Output the [X, Y] coordinate of the center of the cell containing the given text.  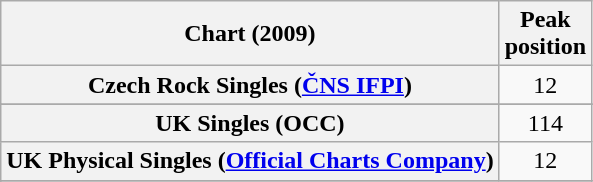
UK Singles (OCC) [250, 123]
UK Physical Singles (Official Charts Company) [250, 161]
114 [545, 123]
Peakposition [545, 34]
Chart (2009) [250, 34]
Czech Rock Singles (ČNS IFPI) [250, 85]
